Search for the cell housing the specified text and yield its [X, Y] center coordinate. 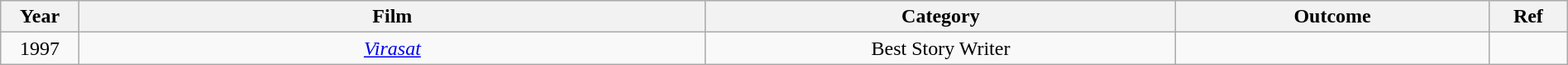
Outcome [1333, 17]
1997 [40, 48]
Virasat [392, 48]
Ref [1528, 17]
Best Story Writer [940, 48]
Film [392, 17]
Year [40, 17]
Category [940, 17]
